Extract the [X, Y] coordinate from the center of the cell holding the provided text.  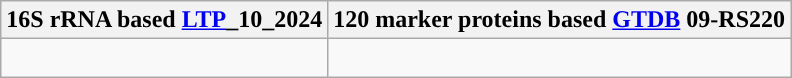
120 marker proteins based GTDB 09-RS220 [560, 20]
16S rRNA based LTP_10_2024 [164, 20]
